Search for the cell housing the specified text and yield its (x, y) center coordinate. 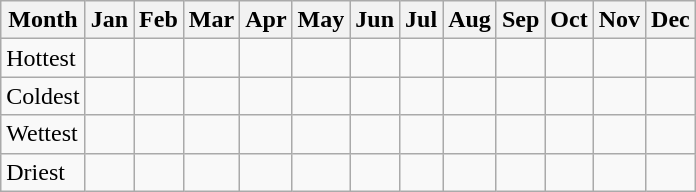
Wettest (43, 134)
Dec (671, 20)
Feb (159, 20)
Mar (211, 20)
Jul (422, 20)
Aug (470, 20)
Nov (619, 20)
Jun (375, 20)
Hottest (43, 58)
Driest (43, 172)
May (321, 20)
Coldest (43, 96)
Oct (569, 20)
Month (43, 20)
Sep (520, 20)
Apr (266, 20)
Jan (109, 20)
